Search for the cell housing the specified text and yield its (X, Y) center coordinate. 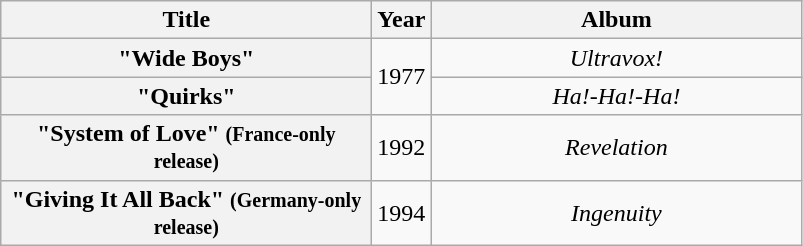
Title (186, 20)
1977 (402, 77)
"System of Love" (France-only release) (186, 148)
Year (402, 20)
"Quirks" (186, 96)
"Wide Boys" (186, 58)
Album (616, 20)
Revelation (616, 148)
Ultravox! (616, 58)
1994 (402, 212)
Ingenuity (616, 212)
1992 (402, 148)
"Giving It All Back" (Germany-only release) (186, 212)
Ha!-Ha!-Ha! (616, 96)
